Output the [x, y] coordinate of the center of the cell containing the given text.  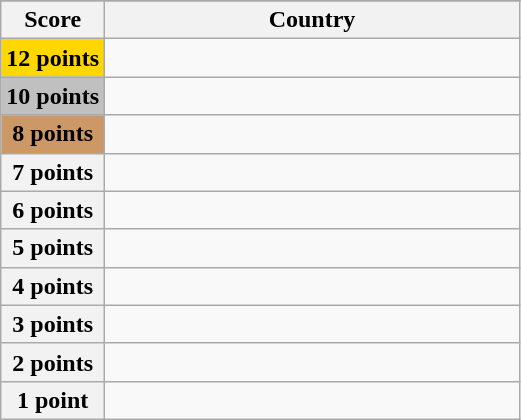
3 points [53, 324]
10 points [53, 96]
4 points [53, 286]
5 points [53, 248]
Score [53, 20]
2 points [53, 362]
1 point [53, 400]
6 points [53, 210]
7 points [53, 172]
12 points [53, 58]
8 points [53, 134]
Country [312, 20]
